Scan for the cell matching the given text and deliver its (X, Y) coordinate at center. 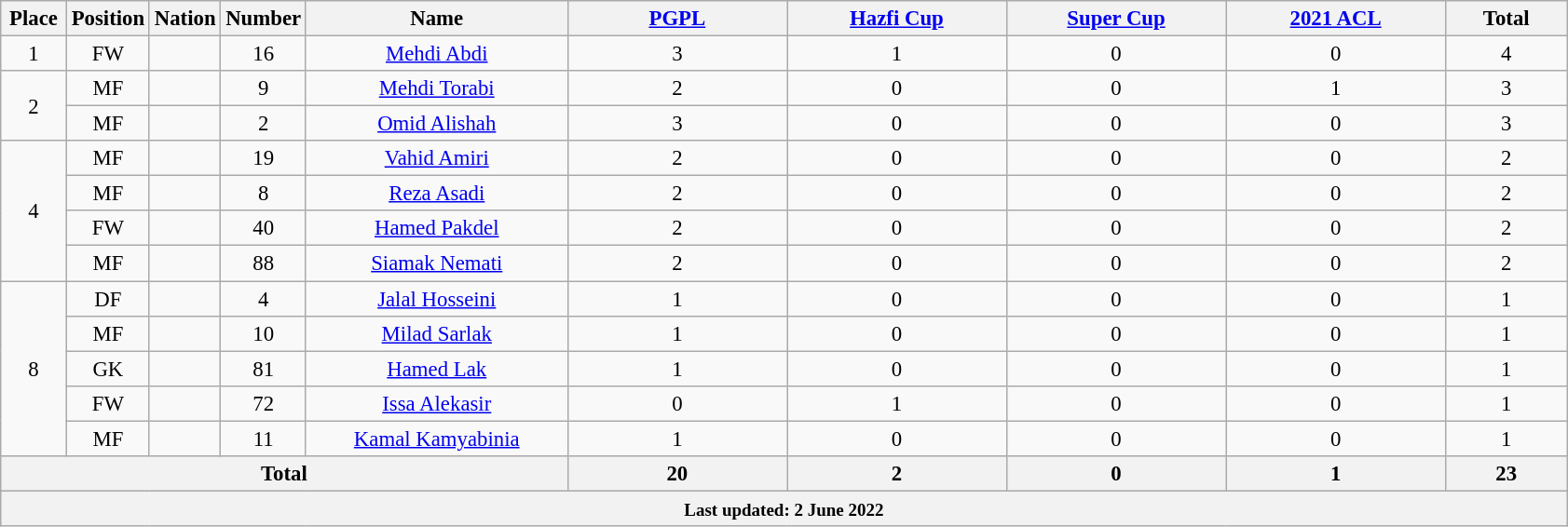
2021 ACL (1336, 19)
DF (108, 299)
Omid Alishah (436, 124)
Hamed Pakdel (436, 228)
Last updated: 2 June 2022 (784, 508)
10 (264, 333)
88 (264, 263)
Hamed Lak (436, 369)
23 (1506, 474)
Place (34, 19)
20 (677, 474)
Kamal Kamyabinia (436, 439)
Super Cup (1116, 19)
Vahid Amiri (436, 158)
Nation (184, 19)
16 (264, 54)
GK (108, 369)
Milad Sarlak (436, 333)
Issa Alekasir (436, 403)
9 (264, 88)
19 (264, 158)
Position (108, 19)
Hazfi Cup (897, 19)
72 (264, 403)
Mehdi Abdi (436, 54)
81 (264, 369)
Siamak Nemati (436, 263)
PGPL (677, 19)
40 (264, 228)
Name (436, 19)
Number (264, 19)
Jalal Hosseini (436, 299)
11 (264, 439)
Reza Asadi (436, 194)
Mehdi Torabi (436, 88)
